Determine the [x, y] coordinate at the center of the cell enclosing the given text.  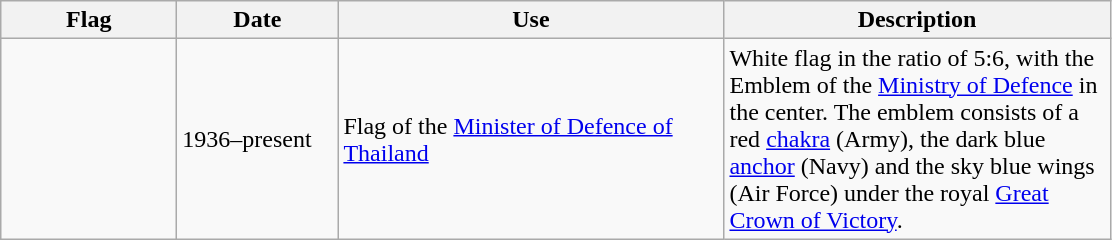
Date [258, 20]
Flag of the Minister of Defence of Thailand [531, 139]
Flag [89, 20]
1936–present [258, 139]
Description [917, 20]
Use [531, 20]
